For the text-containing cell, return its midpoint in (X, Y) coordinate format. 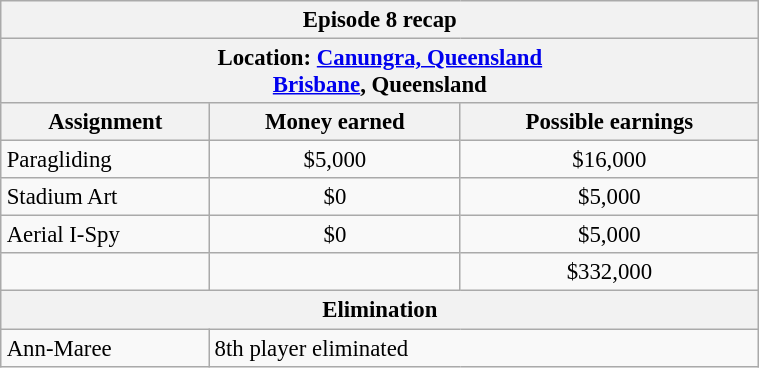
Elimination (380, 310)
Stadium Art (105, 197)
Money earned (334, 122)
Episode 8 recap (380, 20)
$332,000 (609, 272)
8th player eliminated (484, 347)
Paragliding (105, 160)
Ann-Maree (105, 347)
Location: Canungra, QueenslandBrisbane, Queensland (380, 70)
Possible earnings (609, 122)
Aerial I-Spy (105, 235)
Assignment (105, 122)
$16,000 (609, 160)
